Extract the (x, y) coordinate from the center of the cell holding the provided text.  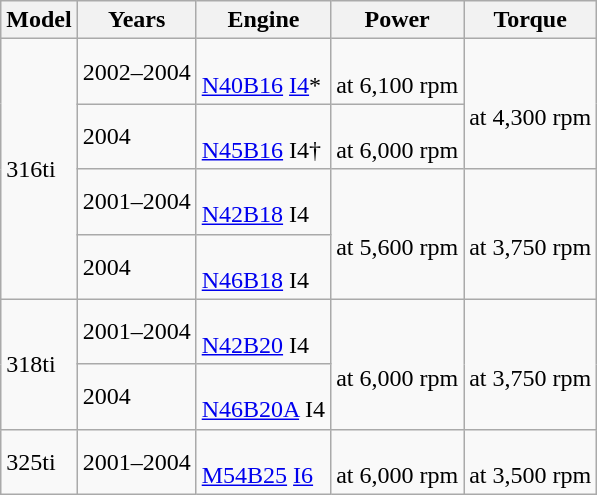
M54B25 I6 (263, 462)
at 5,600 rpm (398, 234)
at 6,100 rpm (398, 72)
Years (136, 20)
N42B18 I4 (263, 202)
N40B16 I4* (263, 72)
Torque (530, 20)
Engine (263, 20)
316ti (39, 169)
N45B16 I4† (263, 136)
325ti (39, 462)
at 4,300 rpm (530, 104)
Power (398, 20)
N46B20A I4 (263, 396)
N42B20 I4 (263, 332)
at 3,500 rpm (530, 462)
N46B18 I4 (263, 266)
Model (39, 20)
318ti (39, 364)
2002–2004 (136, 72)
